For the text-containing cell, return its midpoint in [x, y] coordinate format. 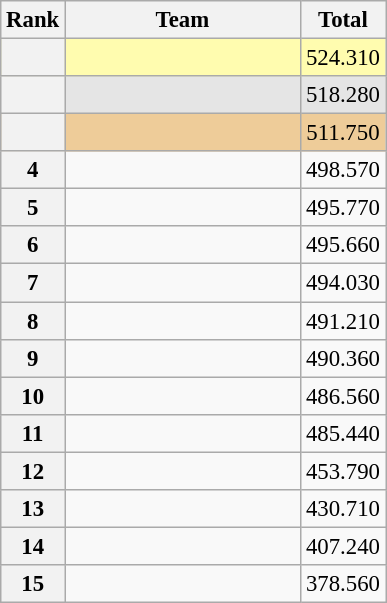
498.570 [343, 170]
8 [33, 321]
Total [343, 20]
430.710 [343, 509]
10 [33, 396]
11 [33, 433]
407.240 [343, 546]
Rank [33, 20]
495.660 [343, 245]
494.030 [343, 283]
453.790 [343, 471]
495.770 [343, 208]
4 [33, 170]
518.280 [343, 95]
490.360 [343, 358]
491.210 [343, 321]
5 [33, 208]
14 [33, 546]
378.560 [343, 584]
15 [33, 584]
511.750 [343, 133]
524.310 [343, 58]
486.560 [343, 396]
6 [33, 245]
9 [33, 358]
485.440 [343, 433]
12 [33, 471]
7 [33, 283]
Team [183, 20]
13 [33, 509]
